Detect which cell encompasses the target text, then output its [x, y] center coordinate. 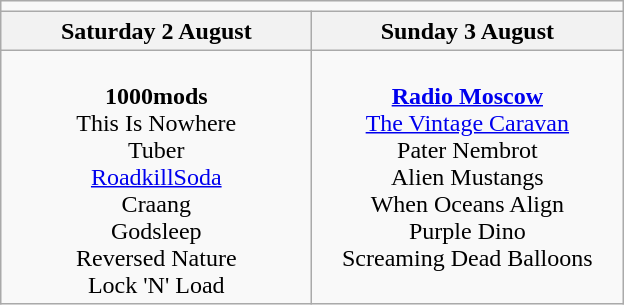
Radio Moscow The Vintage Caravan Pater Nembrot Alien Mustangs When Oceans Align Purple Dino Screaming Dead Balloons [468, 177]
1000mods This Is Nowhere Tuber RoadkillSoda Craang Godsleep Reversed Nature Lock 'N' Load [156, 177]
Sunday 3 August [468, 31]
Saturday 2 August [156, 31]
